Determine the [x, y] coordinate at the center of the cell enclosing the given text.  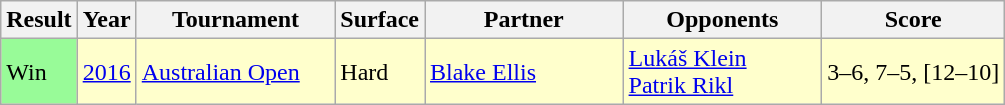
Score [914, 20]
3–6, 7–5, [12–10] [914, 72]
Year [106, 20]
2016 [106, 72]
Win [39, 72]
Hard [380, 72]
Blake Ellis [524, 72]
Surface [380, 20]
Result [39, 20]
Partner [524, 20]
Australian Open [236, 72]
Lukáš Klein Patrik Rikl [722, 72]
Tournament [236, 20]
Opponents [722, 20]
